Extract the [x, y] coordinate from the center of the cell holding the provided text.  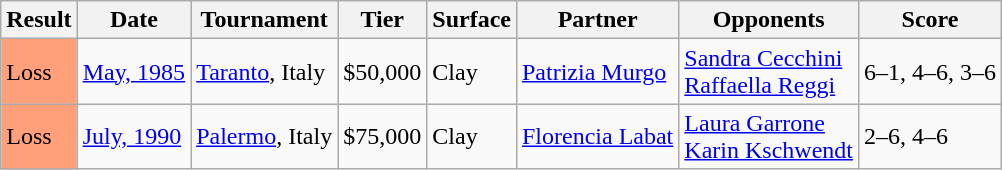
2–6, 4–6 [930, 136]
Florencia Labat [597, 136]
Palermo, Italy [264, 136]
Sandra Cecchini Raffaella Reggi [769, 72]
Date [134, 20]
Opponents [769, 20]
Score [930, 20]
July, 1990 [134, 136]
Surface [472, 20]
6–1, 4–6, 3–6 [930, 72]
Taranto, Italy [264, 72]
Tier [382, 20]
Result [39, 20]
Partner [597, 20]
$50,000 [382, 72]
May, 1985 [134, 72]
$75,000 [382, 136]
Patrizia Murgo [597, 72]
Tournament [264, 20]
Laura Garrone Karin Kschwendt [769, 136]
